For the text-containing cell, return its midpoint in (X, Y) coordinate format. 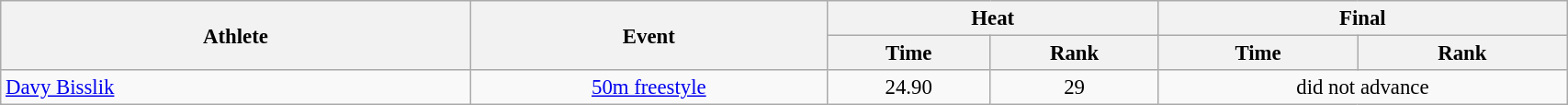
Heat (992, 18)
Athlete (235, 35)
50m freestyle (649, 87)
29 (1075, 87)
Event (649, 35)
Davy Bisslik (235, 87)
24.90 (908, 87)
Final (1363, 18)
did not advance (1363, 87)
